Return [X, Y] of the center of cell containing provided text 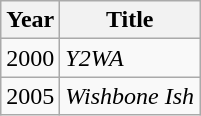
Y2WA [130, 58]
Title [130, 20]
Year [30, 20]
2000 [30, 58]
2005 [30, 96]
Wishbone Ish [130, 96]
